Provide the [x, y] coordinate of the cell's center where the given text is located.  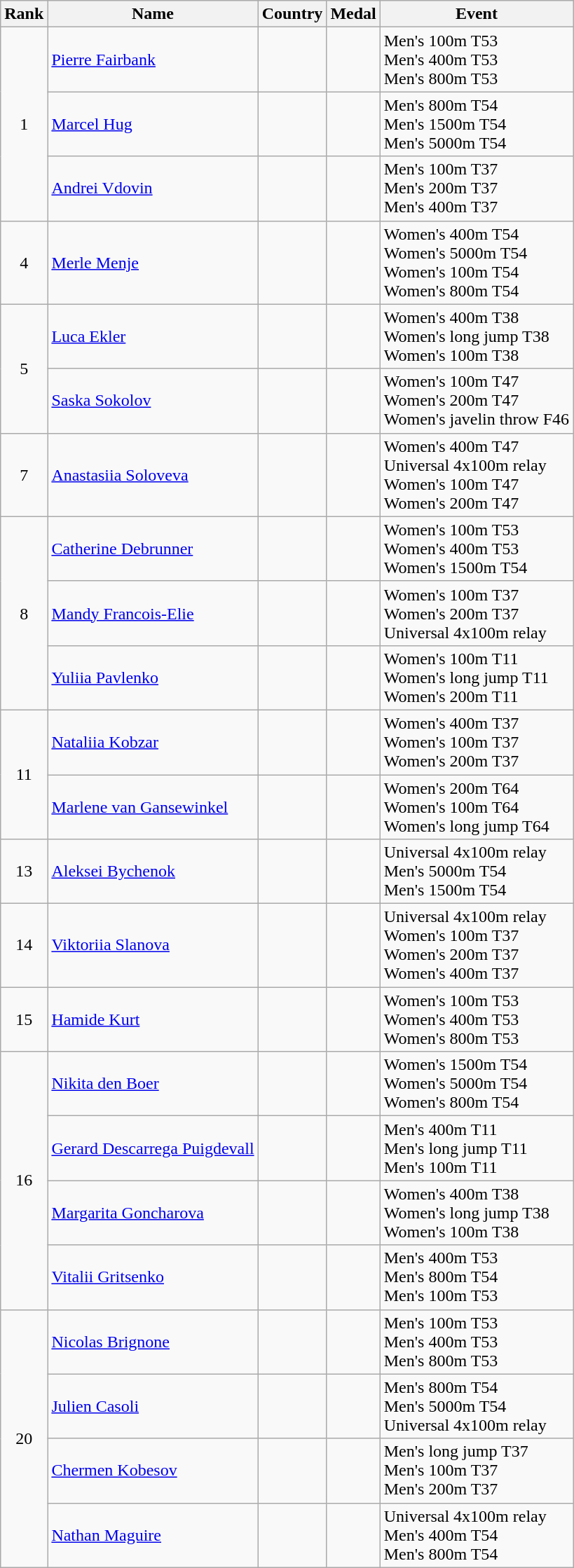
Men's long jump T37Men's 100m T37Men's 200m T37 [477, 1471]
Nicolas Brignone [153, 1342]
Julien Casoli [153, 1406]
Medal [353, 14]
Chermen Kobesov [153, 1471]
Pierre Fairbank [153, 60]
Yuliia Pavlenko [153, 678]
Universal 4x100m relayWomen's 100m T37Women's 200m T37Women's 400m T37 [477, 946]
Women's 100m T37Women's 200m T37Universal 4x100m relay [477, 613]
Women's 100m T53Women's 400m T53Women's 800m T53 [477, 1019]
1 [24, 124]
Women's 100m T11Women's long jump T11Women's 200m T11 [477, 678]
Women's 400m T47Universal 4x100m relayWomen's 100m T47Women's 200m T47 [477, 475]
Hamide Kurt [153, 1019]
Nataliia Kobzar [153, 742]
Men's 800m T54Men's 1500m T54Men's 5000m T54 [477, 124]
7 [24, 475]
13 [24, 872]
Men's 800m T54Men's 5000m T54Universal 4x100m relay [477, 1406]
8 [24, 613]
Women's 400m T54Women's 5000m T54Women's 100m T54Women's 800m T54 [477, 262]
Saska Sokolov [153, 401]
Event [477, 14]
Mandy Francois-Elie [153, 613]
Country [292, 14]
Women's 100m T47Women's 200m T47Women's javelin throw F46 [477, 401]
Universal 4x100m relayMen's 5000m T54Men's 1500m T54 [477, 872]
Nathan Maguire [153, 1535]
Women's 200m T64Women's 100m T64Women's long jump T64 [477, 807]
Women's 400m T37Women's 100m T37Women's 200m T37 [477, 742]
5 [24, 369]
Gerard Descarrega Puigdevall [153, 1148]
15 [24, 1019]
Anastasiia Soloveva [153, 475]
16 [24, 1181]
20 [24, 1438]
Catherine Debrunner [153, 549]
Andrei Vdovin [153, 188]
Marlene van Gansewinkel [153, 807]
Universal 4x100m relayMen's 400m T54Men's 800m T54 [477, 1535]
Men's 100m T37Men's 200m T37Men's 400m T37 [477, 188]
Aleksei Bychenok [153, 872]
Marcel Hug [153, 124]
4 [24, 262]
Vitalii Gritsenko [153, 1277]
Rank [24, 14]
Men's 400m T11Men's long jump T11Men's 100m T11 [477, 1148]
11 [24, 774]
Merle Menje [153, 262]
Name [153, 14]
Men's 400m T53Men's 800m T54Men's 100m T53 [477, 1277]
Luca Ekler [153, 336]
Nikita den Boer [153, 1084]
Women's 1500m T54Women's 5000m T54Women's 800m T54 [477, 1084]
Margarita Goncharova [153, 1213]
14 [24, 946]
Women's 100m T53Women's 400m T53Women's 1500m T54 [477, 549]
Viktoriia Slanova [153, 946]
